From the cell containing the given text, extract its center point as [X, Y] coordinate. 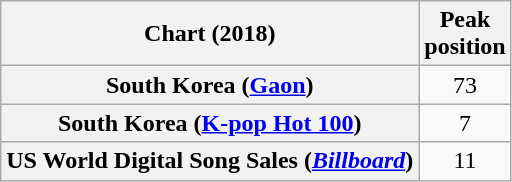
Chart (2018) [210, 34]
11 [465, 161]
7 [465, 123]
South Korea (Gaon) [210, 85]
Peakposition [465, 34]
73 [465, 85]
US World Digital Song Sales (Billboard) [210, 161]
South Korea (K-pop Hot 100) [210, 123]
